Scan for the cell matching the given text and deliver its [x, y] coordinate at center. 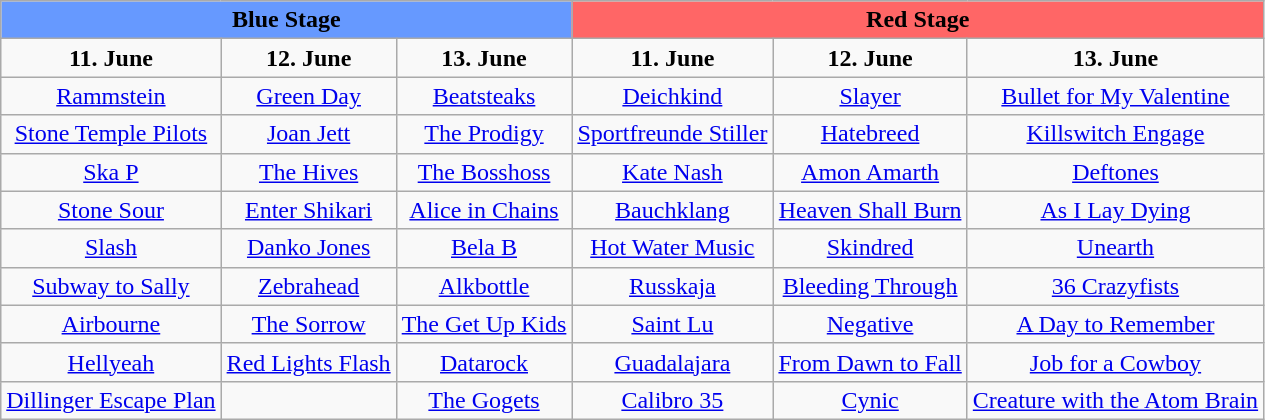
The Gogets [484, 400]
Beatsteaks [484, 96]
Amon Amarth [870, 172]
Bullet for My Valentine [1115, 96]
Datarock [484, 362]
Saint Lu [672, 324]
Hot Water Music [672, 248]
Heaven Shall Burn [870, 210]
Russkaja [672, 286]
Hellyeah [111, 362]
Deftones [1115, 172]
Cynic [870, 400]
The Get Up Kids [484, 324]
Job for a Cowboy [1115, 362]
Joan Jett [308, 134]
Skindred [870, 248]
Creature with the Atom Brain [1115, 400]
As I Lay Dying [1115, 210]
Alice in Chains [484, 210]
Danko Jones [308, 248]
Killswitch Engage [1115, 134]
Bela B [484, 248]
Green Day [308, 96]
Subway to Sally [111, 286]
Red Stage [918, 20]
Blue Stage [286, 20]
Slayer [870, 96]
Sportfreunde Stiller [672, 134]
The Prodigy [484, 134]
The Sorrow [308, 324]
Dillinger Escape Plan [111, 400]
The Hives [308, 172]
Negative [870, 324]
Zebrahead [308, 286]
Red Lights Flash [308, 362]
Unearth [1115, 248]
Calibro 35 [672, 400]
Ska P [111, 172]
Airbourne [111, 324]
Enter Shikari [308, 210]
Slash [111, 248]
From Dawn to Fall [870, 362]
Bauchklang [672, 210]
Deichkind [672, 96]
Bleeding Through [870, 286]
Hatebreed [870, 134]
A Day to Remember [1115, 324]
Stone Temple Pilots [111, 134]
Guadalajara [672, 362]
Rammstein [111, 96]
36 Crazyfists [1115, 286]
Alkbottle [484, 286]
Stone Sour [111, 210]
The Bosshoss [484, 172]
Kate Nash [672, 172]
